For the text-containing cell, return its midpoint in (x, y) coordinate format. 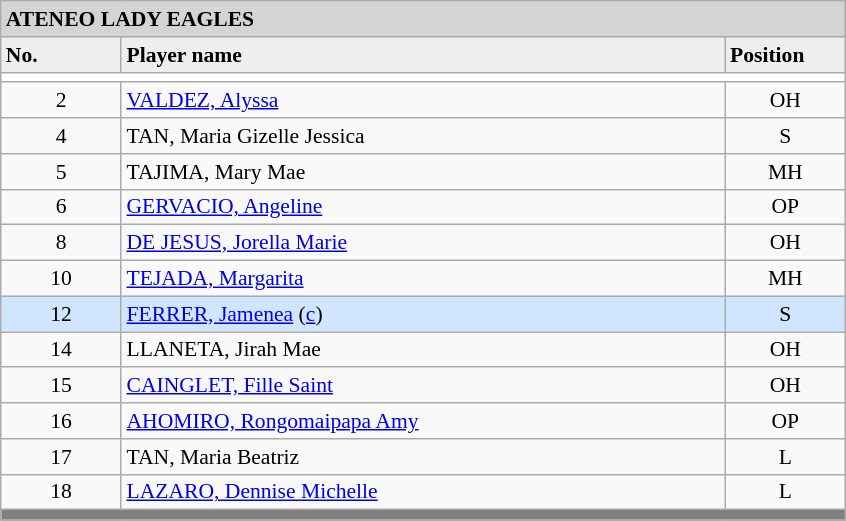
2 (62, 101)
18 (62, 492)
12 (62, 314)
No. (62, 55)
FERRER, Jamenea (c) (423, 314)
Position (786, 55)
TEJADA, Margarita (423, 279)
14 (62, 350)
5 (62, 172)
TAN, Maria Gizelle Jessica (423, 136)
Player name (423, 55)
17 (62, 457)
GERVACIO, Angeline (423, 207)
10 (62, 279)
ATENEO LADY EAGLES (424, 19)
TAN, Maria Beatriz (423, 457)
LAZARO, Dennise Michelle (423, 492)
8 (62, 243)
6 (62, 207)
TAJIMA, Mary Mae (423, 172)
16 (62, 421)
4 (62, 136)
DE JESUS, Jorella Marie (423, 243)
15 (62, 386)
CAINGLET, Fille Saint (423, 386)
LLANETA, Jirah Mae (423, 350)
AHOMIRO, Rongomaipapa Amy (423, 421)
VALDEZ, Alyssa (423, 101)
